Return the [x, y] coordinate for the center point of the cell that contains the specified text.  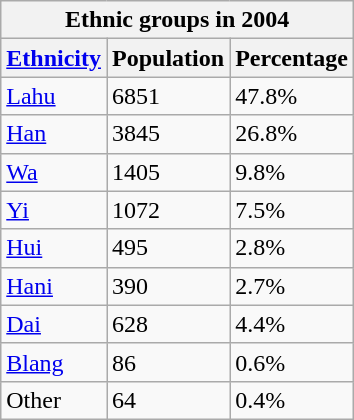
Han [54, 134]
390 [168, 286]
6851 [168, 96]
7.5% [292, 210]
0.4% [292, 400]
1405 [168, 172]
64 [168, 400]
Hui [54, 248]
2.7% [292, 286]
Other [54, 400]
9.8% [292, 172]
Hani [54, 286]
86 [168, 362]
Yi [54, 210]
Dai [54, 324]
Population [168, 58]
4.4% [292, 324]
495 [168, 248]
1072 [168, 210]
Ethnicity [54, 58]
Wa [54, 172]
3845 [168, 134]
628 [168, 324]
0.6% [292, 362]
Blang [54, 362]
Ethnic groups in 2004 [178, 20]
47.8% [292, 96]
Lahu [54, 96]
Percentage [292, 58]
2.8% [292, 248]
26.8% [292, 134]
